Pinpoint the cell where the given text exists, returning its (x, y) midpoint coordinate. 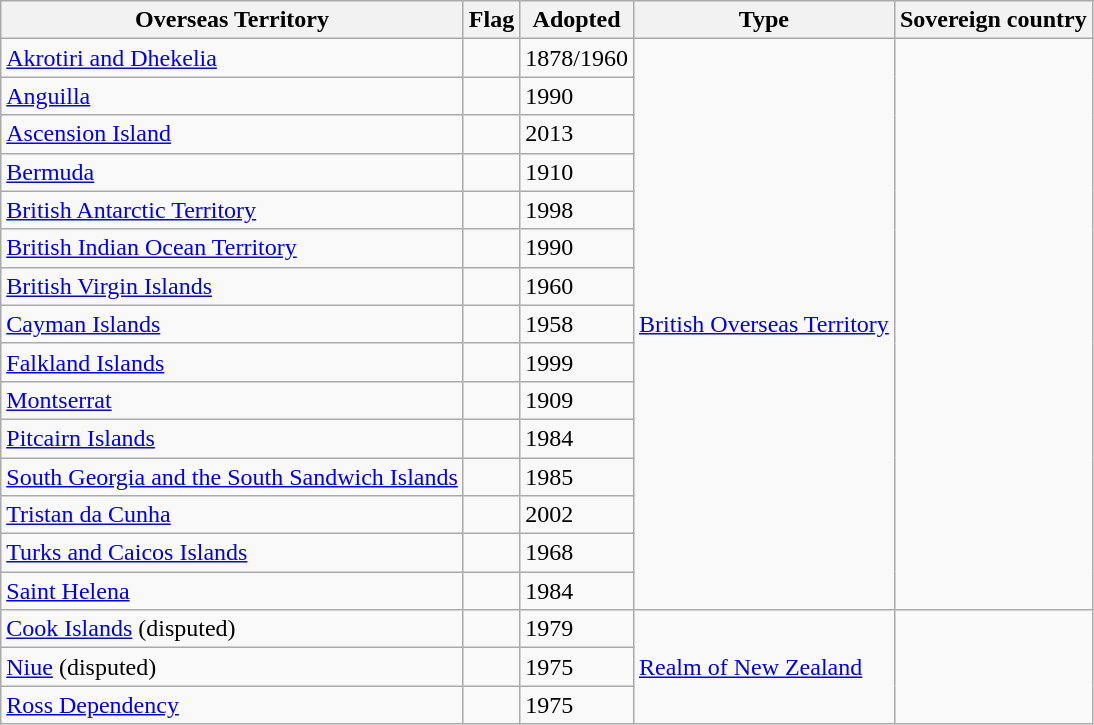
1999 (577, 362)
Adopted (577, 20)
2013 (577, 134)
1909 (577, 400)
Cook Islands (disputed) (232, 629)
1960 (577, 286)
Bermuda (232, 172)
British Indian Ocean Territory (232, 248)
1985 (577, 477)
Saint Helena (232, 591)
1968 (577, 553)
British Overseas Territory (764, 324)
1878/1960 (577, 58)
Cayman Islands (232, 324)
British Virgin Islands (232, 286)
1979 (577, 629)
Anguilla (232, 96)
1998 (577, 210)
Flag (491, 20)
Turks and Caicos Islands (232, 553)
Sovereign country (993, 20)
Ascension Island (232, 134)
1958 (577, 324)
Overseas Territory (232, 20)
Tristan da Cunha (232, 515)
Ross Dependency (232, 705)
South Georgia and the South Sandwich Islands (232, 477)
British Antarctic Territory (232, 210)
Niue (disputed) (232, 667)
Realm of New Zealand (764, 667)
Montserrat (232, 400)
1910 (577, 172)
Falkland Islands (232, 362)
Pitcairn Islands (232, 438)
Akrotiri and Dhekelia (232, 58)
2002 (577, 515)
Type (764, 20)
